Locate the cell with the specified text and output its (x, y) center coordinate. 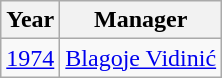
Manager (141, 20)
1974 (30, 58)
Year (30, 20)
Blagoje Vidinić (141, 58)
